Identify which cell holds the provided text, then report its (X, Y) central coordinate. 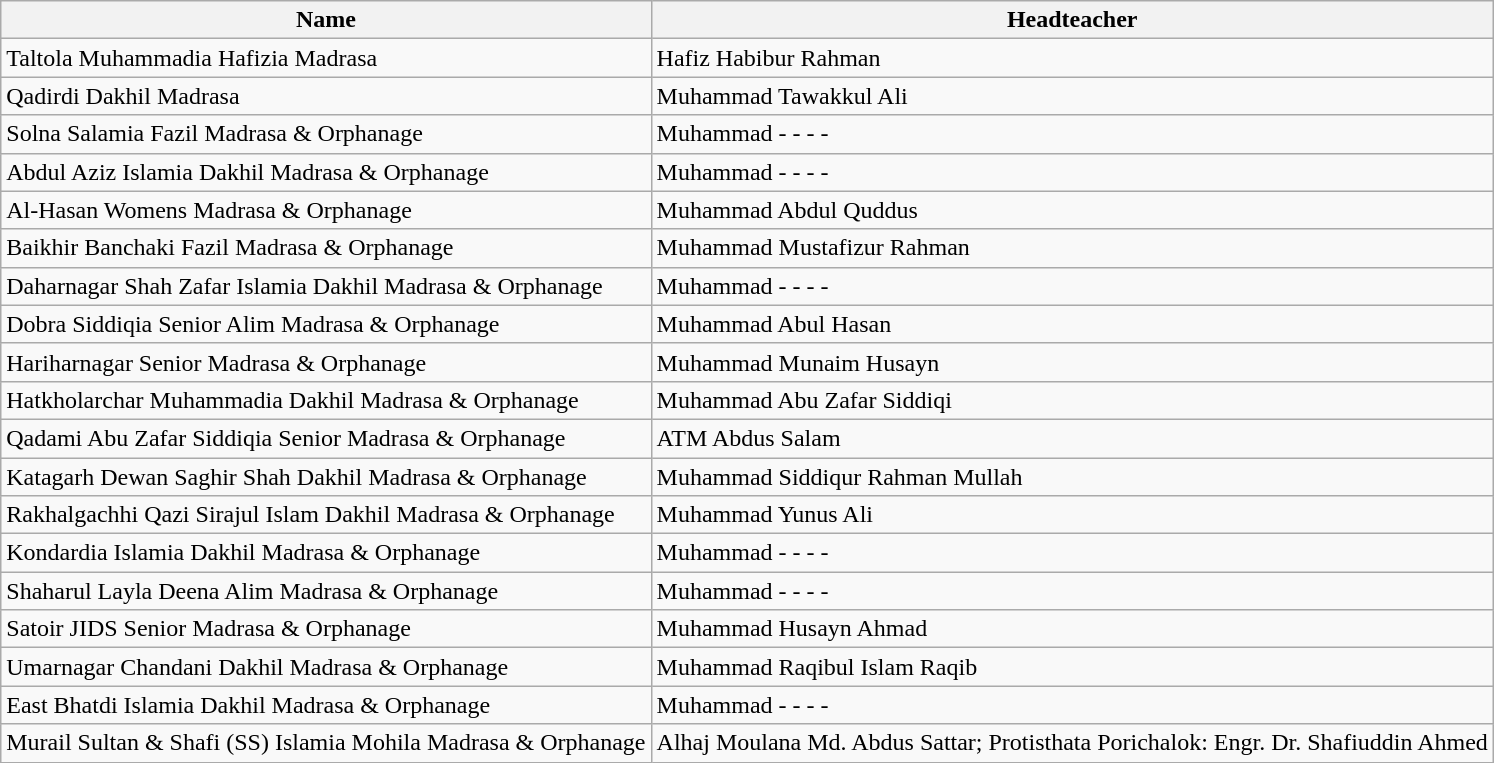
Rakhalgachhi Qazi Sirajul Islam Dakhil Madrasa & Orphanage (326, 515)
Muhammad Siddiqur Rahman Mullah (1072, 477)
Muhammad Raqibul Islam Raqib (1072, 667)
Satoir JIDS Senior Madrasa & Orphanage (326, 629)
Muhammad Tawakkul Ali (1072, 96)
Muhammad Abu Zafar Siddiqi (1072, 400)
Murail Sultan & Shafi (SS) Islamia Mohila Madrasa & Orphanage (326, 743)
Hafiz Habibur Rahman (1072, 58)
Katagarh Dewan Saghir Shah Dakhil Madrasa & Orphanage (326, 477)
East Bhatdi Islamia Dakhil Madrasa & Orphanage (326, 705)
Umarnagar Chandani Dakhil Madrasa & Orphanage (326, 667)
Muhammad Yunus Ali (1072, 515)
Al-Hasan Womens Madrasa & Orphanage (326, 210)
Muhammad Mustafizur Rahman (1072, 248)
Muhammad Abdul Quddus (1072, 210)
Muhammad Munaim Husayn (1072, 362)
Daharnagar Shah Zafar Islamia Dakhil Madrasa & Orphanage (326, 286)
Headteacher (1072, 20)
Qadirdi Dakhil Madrasa (326, 96)
Kondardia Islamia Dakhil Madrasa & Orphanage (326, 553)
Hatkholarchar Muhammadia Dakhil Madrasa & Orphanage (326, 400)
Taltola Muhammadia Hafizia Madrasa (326, 58)
Muhammad Abul Hasan (1072, 324)
Hariharnagar Senior Madrasa & Orphanage (326, 362)
Qadami Abu Zafar Siddiqia Senior Madrasa & Orphanage (326, 438)
Abdul Aziz Islamia Dakhil Madrasa & Orphanage (326, 172)
Baikhir Banchaki Fazil Madrasa & Orphanage (326, 248)
Name (326, 20)
Muhammad Husayn Ahmad (1072, 629)
Dobra Siddiqia Senior Alim Madrasa & Orphanage (326, 324)
Shaharul Layla Deena Alim Madrasa & Orphanage (326, 591)
ATM Abdus Salam (1072, 438)
Alhaj Moulana Md. Abdus Sattar; Protisthata Porichalok: Engr. Dr. Shafiuddin Ahmed (1072, 743)
Solna Salamia Fazil Madrasa & Orphanage (326, 134)
